Identify which cell holds the provided text, then report its [x, y] central coordinate. 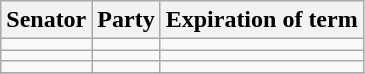
Party [126, 20]
Expiration of term [262, 20]
Senator [46, 20]
